Capture the cell that displays the provided text and extract its [x, y] central coordinate. 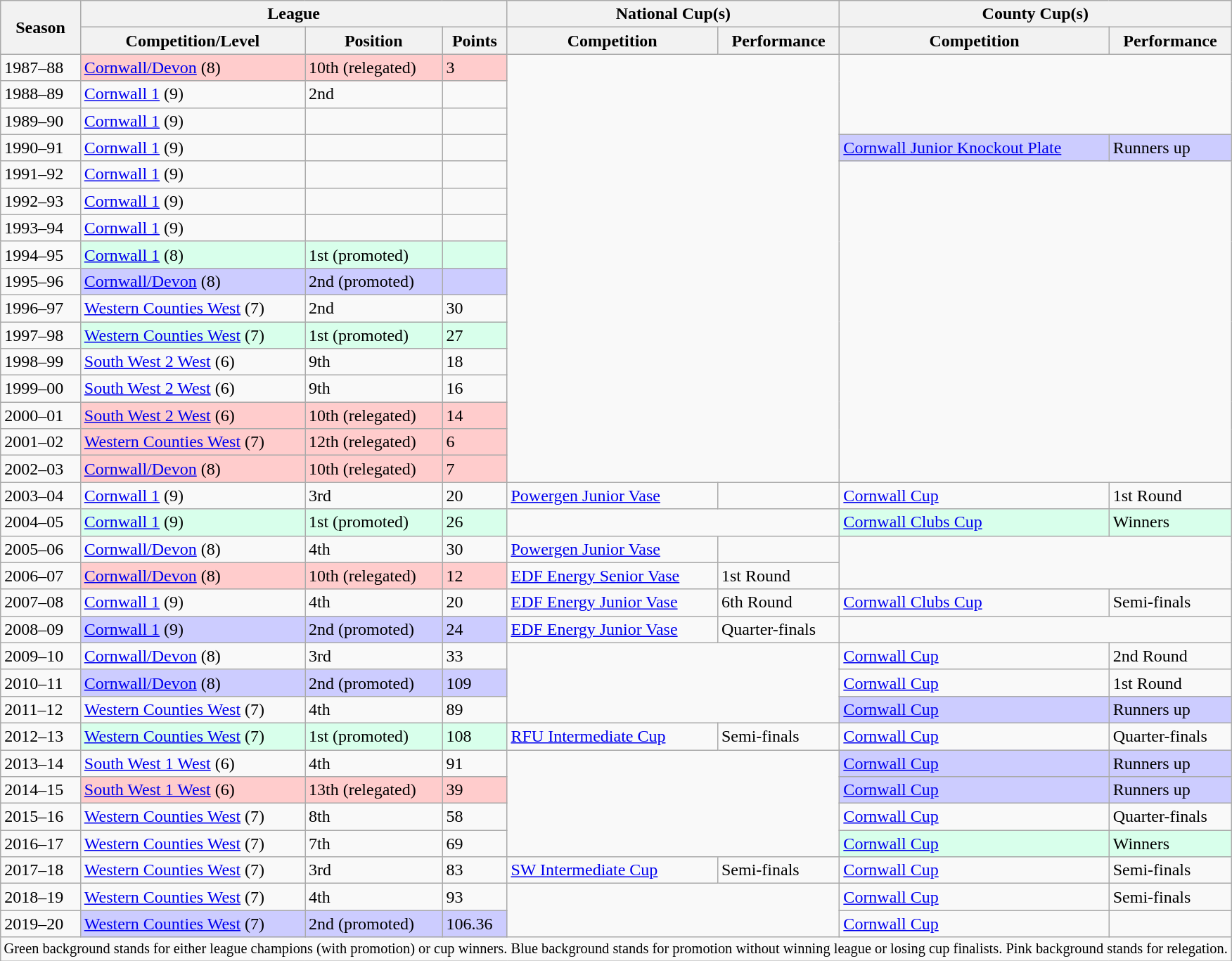
3 [475, 67]
2003–04 [41, 496]
1994–95 [41, 254]
2018–19 [41, 897]
2nd Round [1170, 656]
Competition/Level [193, 41]
18 [475, 362]
16 [475, 389]
58 [475, 817]
91 [475, 763]
1991–92 [41, 174]
SW Intermediate Cup [612, 870]
Position [374, 41]
2012–13 [41, 736]
2016–17 [41, 844]
2005–06 [41, 549]
Season [41, 27]
13th (relegated) [374, 790]
1992–93 [41, 201]
106.36 [475, 924]
14 [475, 415]
1995–96 [41, 281]
33 [475, 656]
1999–00 [41, 389]
2002–03 [41, 469]
39 [475, 790]
2010–11 [41, 683]
2006–07 [41, 576]
2019–20 [41, 924]
2008–09 [41, 629]
EDF Energy Senior Vase [612, 576]
7 [475, 469]
1988–89 [41, 94]
2017–18 [41, 870]
24 [475, 629]
1996–97 [41, 308]
2009–10 [41, 656]
2007–08 [41, 602]
2001–02 [41, 442]
Points [475, 41]
2014–15 [41, 790]
109 [475, 683]
89 [475, 709]
National Cup(s) [674, 14]
6 [475, 442]
League [294, 14]
83 [475, 870]
Cornwall 1 (8) [193, 254]
108 [475, 736]
Cornwall Junior Knockout Plate [975, 148]
1998–99 [41, 362]
8th [374, 817]
1987–88 [41, 67]
1997–98 [41, 335]
12 [475, 576]
2015–16 [41, 817]
69 [475, 844]
27 [475, 335]
1990–91 [41, 148]
2013–14 [41, 763]
County Cup(s) [1035, 14]
93 [475, 897]
7th [374, 844]
1993–94 [41, 228]
RFU Intermediate Cup [612, 736]
2004–05 [41, 522]
2000–01 [41, 415]
1989–90 [41, 121]
26 [475, 522]
12th (relegated) [374, 442]
2011–12 [41, 709]
6th Round [778, 602]
